Locate the cell with the specified text and output its (X, Y) center coordinate. 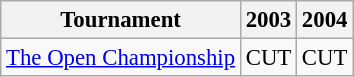
2004 (325, 20)
Tournament (121, 20)
The Open Championship (121, 58)
2003 (268, 20)
